From the cell containing the given text, extract its center point as [x, y] coordinate. 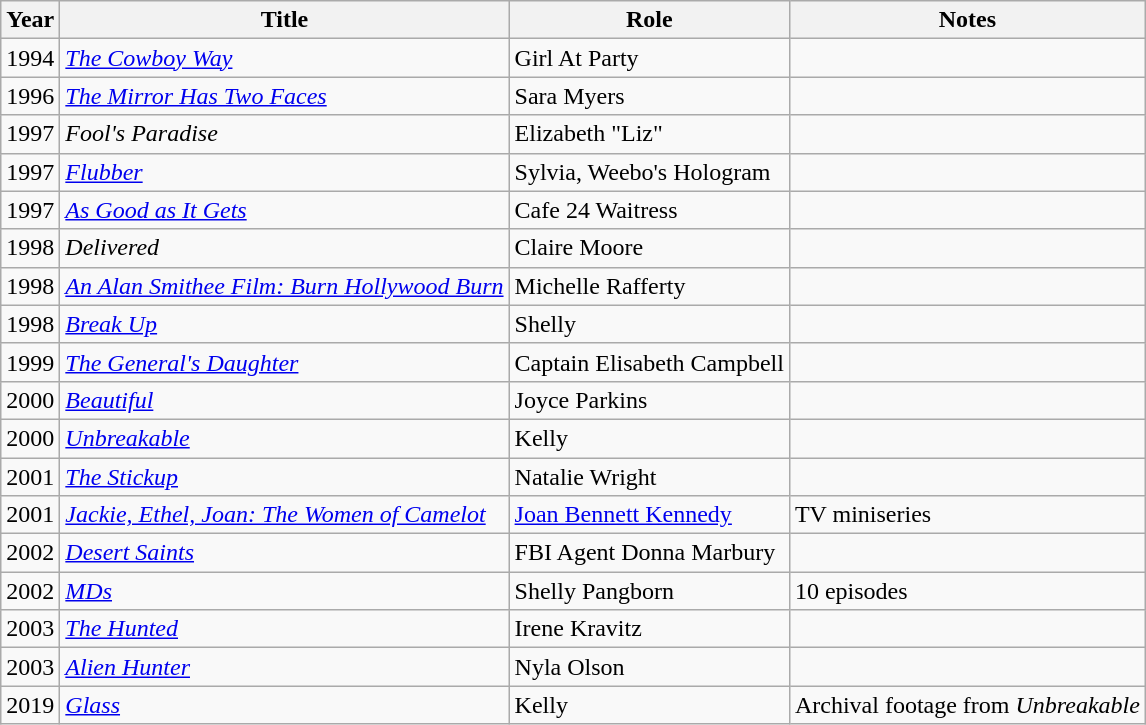
1996 [30, 96]
Sylvia, Weebo's Hologram [649, 172]
Cafe 24 Waitress [649, 210]
Girl At Party [649, 58]
Desert Saints [284, 553]
Notes [967, 20]
Jackie, Ethel, Joan: The Women of Camelot [284, 515]
Role [649, 20]
Joyce Parkins [649, 400]
Flubber [284, 172]
The Hunted [284, 629]
MDs [284, 591]
Glass [284, 705]
FBI Agent Donna Marbury [649, 553]
Unbreakable [284, 438]
Break Up [284, 324]
Fool's Paradise [284, 134]
The Stickup [284, 477]
Joan Bennett Kennedy [649, 515]
Captain Elisabeth Campbell [649, 362]
Elizabeth "Liz" [649, 134]
Beautiful [284, 400]
10 episodes [967, 591]
Title [284, 20]
Michelle Rafferty [649, 286]
An Alan Smithee Film: Burn Hollywood Burn [284, 286]
Year [30, 20]
1999 [30, 362]
The Mirror Has Two Faces [284, 96]
Nyla Olson [649, 667]
2019 [30, 705]
The General's Daughter [284, 362]
Archival footage from Unbreakable [967, 705]
Natalie Wright [649, 477]
As Good as It Gets [284, 210]
Alien Hunter [284, 667]
Delivered [284, 248]
Shelly [649, 324]
Claire Moore [649, 248]
The Cowboy Way [284, 58]
TV miniseries [967, 515]
1994 [30, 58]
Shelly Pangborn [649, 591]
Sara Myers [649, 96]
Irene Kravitz [649, 629]
